Find where the given text appears and provide that cell's center as [X, Y] coordinate. 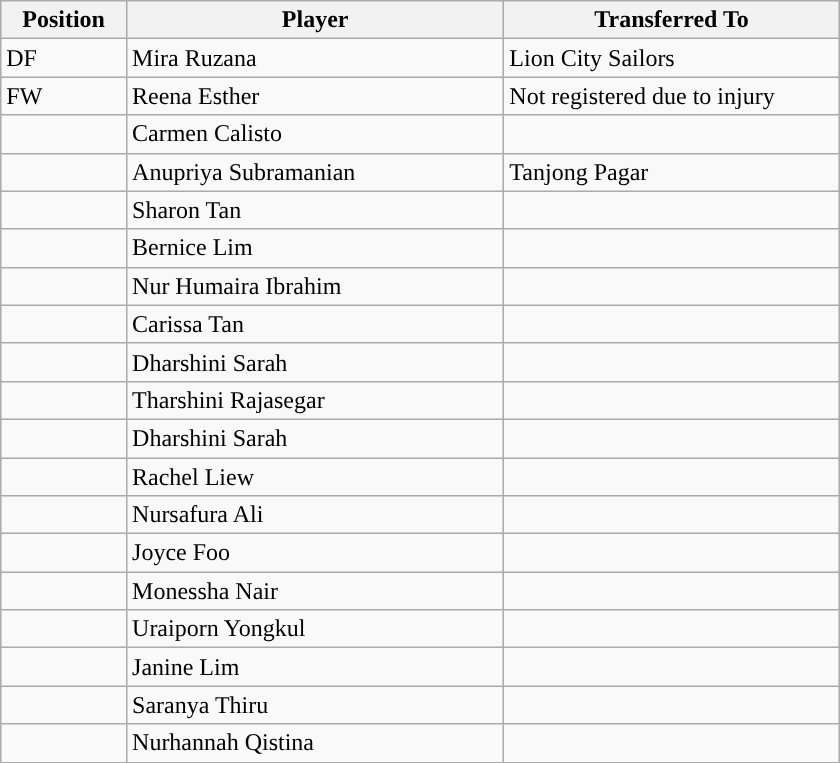
Sharon Tan [316, 210]
Reena Esther [316, 96]
Joyce Foo [316, 553]
Tharshini Rajasegar [316, 400]
Transferred To [672, 20]
Position [64, 20]
Lion City Sailors [672, 58]
Nursafura Ali [316, 515]
Janine Lim [316, 667]
Nurhannah Qistina [316, 743]
FW [64, 96]
Carissa Tan [316, 324]
Tanjong Pagar [672, 172]
Player [316, 20]
Mira Ruzana [316, 58]
Carmen Calisto [316, 134]
DF [64, 58]
Nur Humaira Ibrahim [316, 286]
Saranya Thiru [316, 705]
Uraiporn Yongkul [316, 629]
Not registered due to injury [672, 96]
Monessha Nair [316, 591]
Bernice Lim [316, 248]
Rachel Liew [316, 477]
Anupriya Subramanian [316, 172]
